Search for the cell housing the specified text and yield its (x, y) center coordinate. 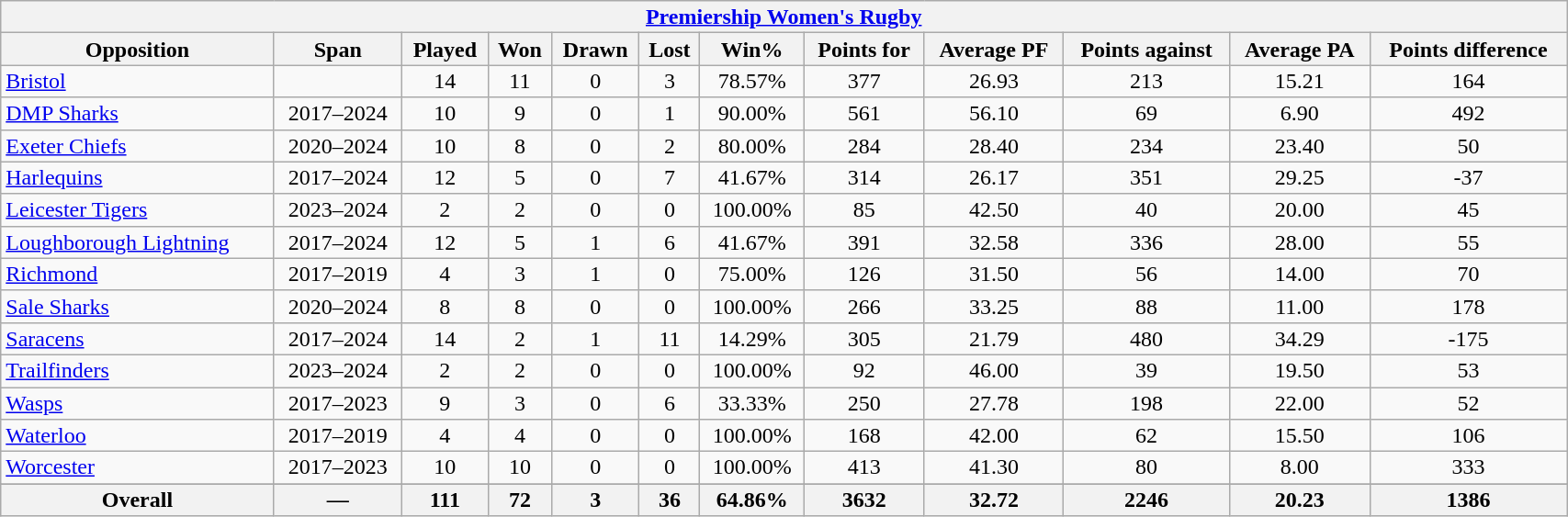
21.79 (994, 338)
14.00 (1299, 274)
2246 (1146, 500)
50 (1468, 145)
3632 (863, 500)
41.30 (994, 468)
20.00 (1299, 209)
480 (1146, 338)
250 (863, 404)
377 (863, 81)
Span (338, 50)
Waterloo (138, 435)
34.29 (1299, 338)
22.00 (1299, 404)
Average PA (1299, 50)
92 (863, 371)
42.00 (994, 435)
8.00 (1299, 468)
Lost (670, 50)
90.00% (751, 114)
33.25 (994, 307)
45 (1468, 209)
53 (1468, 371)
234 (1146, 145)
Bristol (138, 81)
198 (1146, 404)
Won (520, 50)
72 (520, 500)
Saracens (138, 338)
Average PF (994, 50)
36 (670, 500)
Exeter Chiefs (138, 145)
Win% (751, 50)
314 (863, 178)
266 (863, 307)
1386 (1468, 500)
19.50 (1299, 371)
88 (1146, 307)
55 (1468, 242)
20.23 (1299, 500)
Points difference (1468, 50)
284 (863, 145)
26.17 (994, 178)
Points against (1146, 50)
213 (1146, 81)
40 (1146, 209)
Harlequins (138, 178)
64.86% (751, 500)
7 (670, 178)
56 (1146, 274)
33.33% (751, 404)
39 (1146, 371)
32.72 (994, 500)
85 (863, 209)
561 (863, 114)
80.00% (751, 145)
178 (1468, 307)
391 (863, 242)
28.00 (1299, 242)
126 (863, 274)
Overall (138, 500)
52 (1468, 404)
168 (863, 435)
305 (863, 338)
Sale Sharks (138, 307)
15.21 (1299, 81)
46.00 (994, 371)
32.58 (994, 242)
27.78 (994, 404)
Leicester Tigers (138, 209)
29.25 (1299, 178)
492 (1468, 114)
Worcester (138, 468)
Premiership Women's Rugby (784, 17)
351 (1146, 178)
Richmond (138, 274)
Wasps (138, 404)
Played (445, 50)
15.50 (1299, 435)
14.29% (751, 338)
28.40 (994, 145)
75.00% (751, 274)
42.50 (994, 209)
56.10 (994, 114)
Drawn (595, 50)
-175 (1468, 338)
333 (1468, 468)
413 (863, 468)
Loughborough Lightning (138, 242)
80 (1146, 468)
Trailfinders (138, 371)
111 (445, 500)
31.50 (994, 274)
69 (1146, 114)
6.90 (1299, 114)
78.57% (751, 81)
-37 (1468, 178)
70 (1468, 274)
11.00 (1299, 307)
164 (1468, 81)
62 (1146, 435)
106 (1468, 435)
Opposition (138, 50)
23.40 (1299, 145)
— (338, 500)
DMP Sharks (138, 114)
Points for (863, 50)
26.93 (994, 81)
336 (1146, 242)
